Return the [X, Y] coordinate for the center point of the cell that contains the specified text.  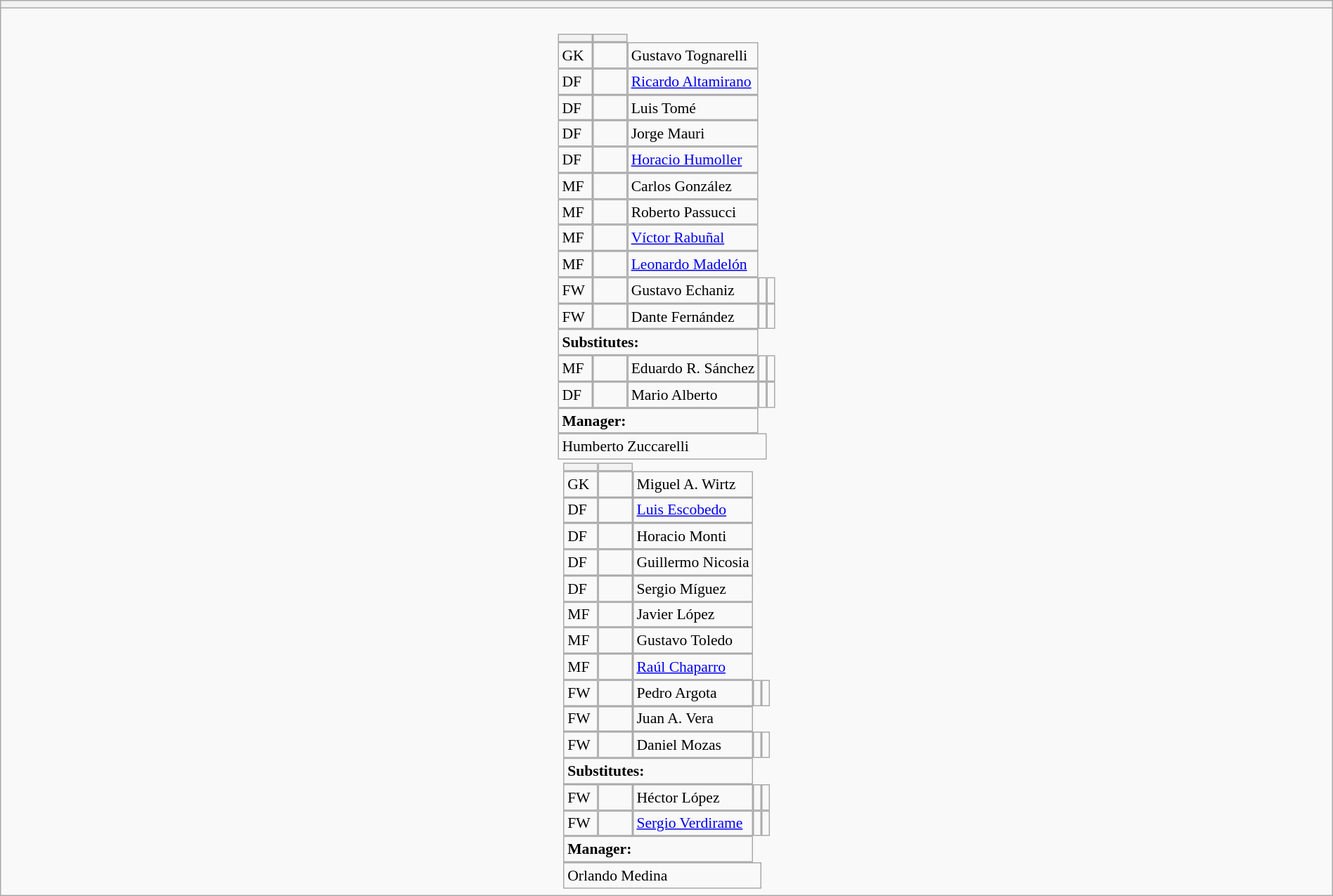
Gustavo Echaniz [693, 290]
Roberto Passucci [693, 212]
Luis Tomé [693, 108]
Juan A. Vera [693, 718]
Héctor López [693, 797]
Daniel Mozas [693, 745]
Sergio Míguez [693, 589]
Ricardo Altamirano [693, 82]
Javier López [693, 614]
Jorge Mauri [693, 134]
Horacio Humoller [693, 160]
Orlando Medina [662, 876]
Víctor Rabuñal [693, 238]
Gustavo Tognarelli [693, 55]
Gustavo Toledo [693, 641]
Carlos González [693, 186]
Mario Alberto [693, 395]
Pedro Argota [693, 693]
Humberto Zuccarelli [662, 447]
Horacio Monti [693, 535]
Dante Fernández [693, 316]
Luis Escobedo [693, 510]
Leonardo Madelón [693, 264]
Miguel A. Wirtz [693, 483]
Guillermo Nicosia [693, 562]
Sergio Verdirame [693, 824]
Eduardo R. Sánchez [693, 368]
Raúl Chaparro [693, 666]
